Provide the [X, Y] coordinate of the cell's center where the given text is located.  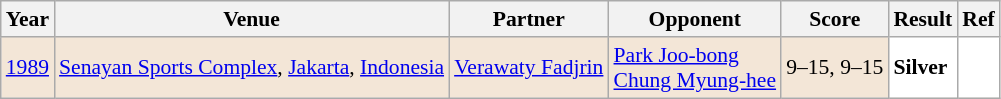
Partner [528, 19]
Park Joo-bong Chung Myung-hee [694, 68]
Ref [978, 19]
Opponent [694, 19]
Verawaty Fadjrin [528, 68]
Score [834, 19]
1989 [28, 68]
Senayan Sports Complex, Jakarta, Indonesia [252, 68]
9–15, 9–15 [834, 68]
Silver [922, 68]
Venue [252, 19]
Result [922, 19]
Year [28, 19]
